Search for the cell housing the specified text and yield its [x, y] center coordinate. 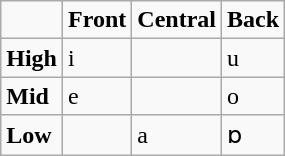
Mid [32, 96]
High [32, 58]
e [98, 96]
Back [254, 20]
u [254, 58]
Central [177, 20]
Low [32, 135]
ɒ [254, 135]
Front [98, 20]
o [254, 96]
i [98, 58]
a [177, 135]
